Provide the (X, Y) coordinate of the cell's center where the given text is located.  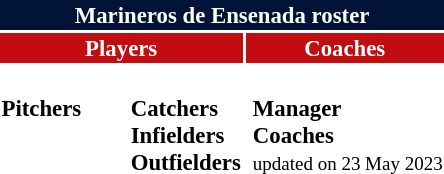
Players (121, 48)
Coaches (344, 48)
Marineros de Ensenada roster (222, 15)
